Pinpoint the cell where the given text exists, returning its [X, Y] midpoint coordinate. 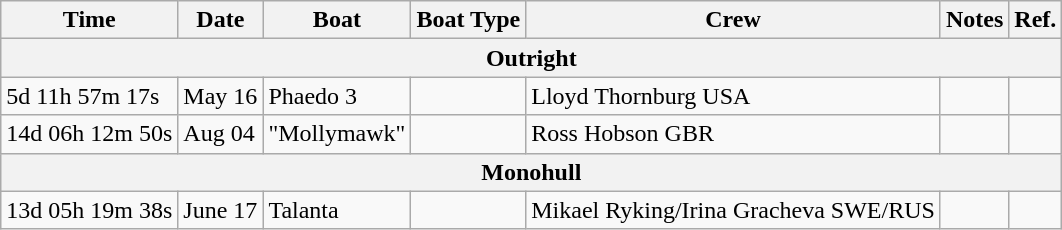
Phaedo 3 [337, 96]
Boat [337, 20]
Boat Type [468, 20]
Crew [734, 20]
14d 06h 12m 50s [90, 134]
Ross Hobson GBR [734, 134]
Time [90, 20]
"Mollymawk" [337, 134]
June 17 [220, 210]
Notes [974, 20]
5d 11h 57m 17s [90, 96]
Lloyd Thornburg USA [734, 96]
13d 05h 19m 38s [90, 210]
Date [220, 20]
Mikael Ryking/Irina Gracheva SWE/RUS [734, 210]
Talanta [337, 210]
Aug 04 [220, 134]
May 16 [220, 96]
Outright [532, 58]
Monohull [532, 172]
Ref. [1036, 20]
